Locate the cell with the specified text and output its (x, y) center coordinate. 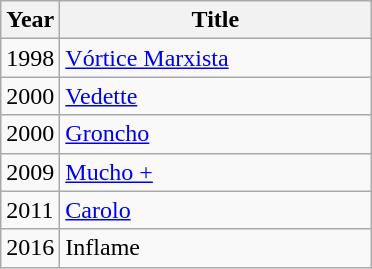
Title (216, 20)
Mucho + (216, 172)
Vedette (216, 96)
2011 (30, 210)
Inflame (216, 248)
Year (30, 20)
Vórtice Marxista (216, 58)
2016 (30, 248)
Groncho (216, 134)
1998 (30, 58)
2009 (30, 172)
Carolo (216, 210)
